Detect which cell encompasses the target text, then output its (x, y) center coordinate. 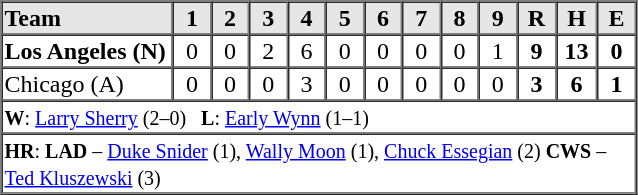
HR: LAD – Duke Snider (1), Wally Moon (1), Chuck Essegian (2) CWS – Ted Kluszewski (3) (319, 164)
H (576, 18)
13 (576, 50)
Los Angeles (N) (88, 50)
8 (459, 18)
Chicago (A) (88, 84)
7 (421, 18)
E (616, 18)
Team (88, 18)
W: Larry Sherry (2–0) L: Early Wynn (1–1) (319, 116)
5 (345, 18)
4 (306, 18)
R (536, 18)
